Search for the cell housing the specified text and yield its [x, y] center coordinate. 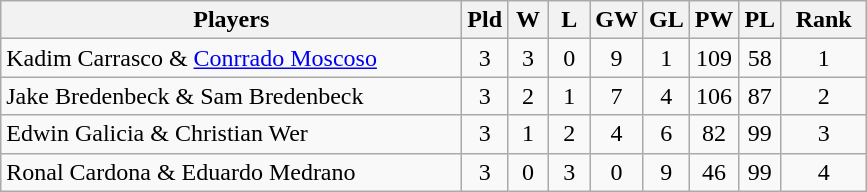
PL [760, 20]
Edwin Galicia & Christian Wer [232, 134]
GL [666, 20]
7 [617, 96]
106 [714, 96]
6 [666, 134]
Kadim Carrasco & Conrrado Moscoso [232, 58]
Rank [824, 20]
PW [714, 20]
87 [760, 96]
Ronal Cardona & Eduardo Medrano [232, 172]
82 [714, 134]
109 [714, 58]
L [570, 20]
W [528, 20]
GW [617, 20]
58 [760, 58]
Pld [485, 20]
Jake Bredenbeck & Sam Bredenbeck [232, 96]
Players [232, 20]
46 [714, 172]
